Scan for the cell matching the given text and deliver its [x, y] coordinate at center. 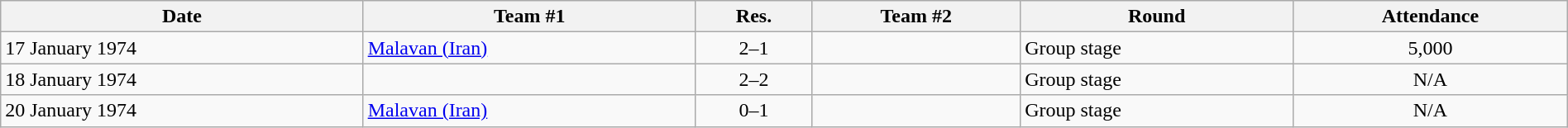
2–2 [754, 79]
Date [182, 17]
20 January 1974 [182, 111]
Round [1157, 17]
Team #1 [529, 17]
0–1 [754, 111]
2–1 [754, 48]
18 January 1974 [182, 79]
Team #2 [916, 17]
Res. [754, 17]
17 January 1974 [182, 48]
5,000 [1431, 48]
Attendance [1431, 17]
